Detect which cell encompasses the target text, then output its [X, Y] center coordinate. 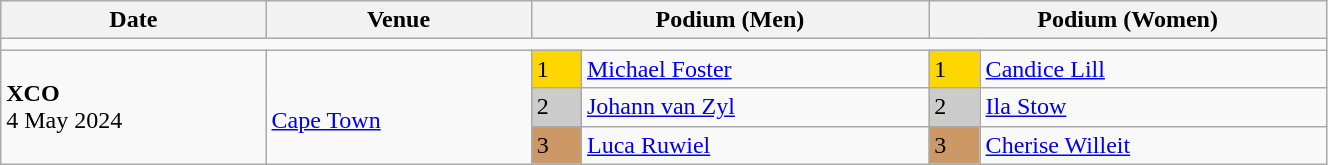
XCO 4 May 2024 [134, 107]
Cherise Willeit [1153, 145]
Johann van Zyl [754, 107]
Podium (Men) [730, 20]
Michael Foster [754, 69]
Cape Town [398, 107]
Podium (Women) [1128, 20]
Candice Lill [1153, 69]
Venue [398, 20]
Date [134, 20]
Ila Stow [1153, 107]
Luca Ruwiel [754, 145]
